Detect which cell encompasses the target text, then output its [X, Y] center coordinate. 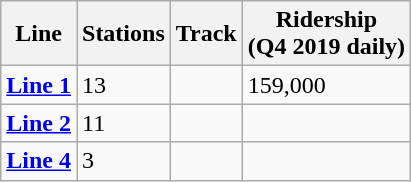
Stations [123, 34]
Track [206, 34]
11 [123, 123]
13 [123, 85]
Ridership(Q4 2019 daily) [326, 34]
Line 1 [39, 85]
3 [123, 161]
Line 2 [39, 123]
Line 4 [39, 161]
159,000 [326, 85]
Line [39, 34]
